Provide the [x, y] coordinate of the cell's center where the given text is located.  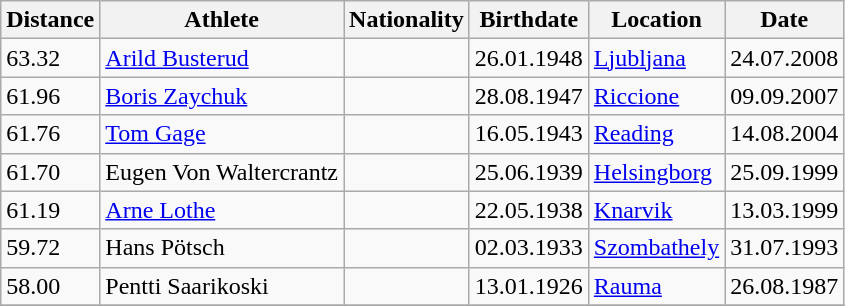
26.08.1987 [784, 286]
Reading [656, 134]
Helsingborg [656, 172]
Arne Lothe [222, 210]
Location [656, 20]
Eugen Von Waltercrantz [222, 172]
13.01.1926 [528, 286]
Rauma [656, 286]
02.03.1933 [528, 248]
Tom Gage [222, 134]
22.05.1938 [528, 210]
Distance [50, 20]
09.09.2007 [784, 96]
13.03.1999 [784, 210]
Birthdate [528, 20]
25.06.1939 [528, 172]
Riccione [656, 96]
Date [784, 20]
Athlete [222, 20]
Pentti Saarikoski [222, 286]
14.08.2004 [784, 134]
58.00 [50, 286]
Ljubljana [656, 58]
59.72 [50, 248]
28.08.1947 [528, 96]
16.05.1943 [528, 134]
25.09.1999 [784, 172]
61.76 [50, 134]
61.19 [50, 210]
Szombathely [656, 248]
61.96 [50, 96]
61.70 [50, 172]
Hans Pötsch [222, 248]
24.07.2008 [784, 58]
31.07.1993 [784, 248]
Nationality [407, 20]
26.01.1948 [528, 58]
Arild Busterud [222, 58]
Knarvik [656, 210]
63.32 [50, 58]
Boris Zaychuk [222, 96]
